Find where the given text appears and provide that cell's center as (X, Y) coordinate. 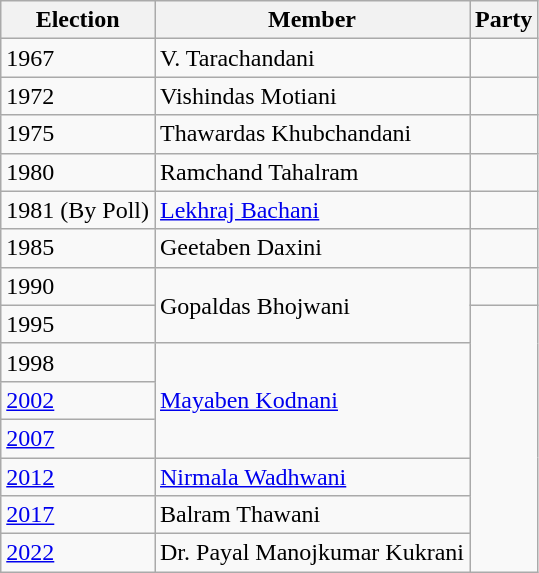
Member (312, 20)
Lekhraj Bachani (312, 210)
Thawardas Khubchandani (312, 134)
1990 (78, 286)
Balram Thawani (312, 515)
1980 (78, 172)
Ramchand Tahalram (312, 172)
Mayaben Kodnani (312, 400)
1967 (78, 58)
Gopaldas Bhojwani (312, 305)
1995 (78, 324)
1972 (78, 96)
Election (78, 20)
2007 (78, 438)
1998 (78, 362)
2017 (78, 515)
V. Tarachandani (312, 58)
2022 (78, 553)
Party (504, 20)
Geetaben Daxini (312, 248)
Vishindas Motiani (312, 96)
Dr. Payal Manojkumar Kukrani (312, 553)
1981 (By Poll) (78, 210)
1975 (78, 134)
2002 (78, 400)
Nirmala Wadhwani (312, 477)
2012 (78, 477)
1985 (78, 248)
